For the text-containing cell, return its midpoint in (X, Y) coordinate format. 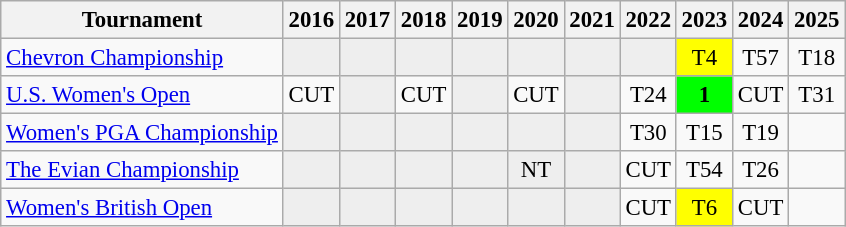
2025 (817, 20)
2017 (367, 20)
T31 (817, 95)
T4 (704, 58)
U.S. Women's Open (142, 95)
T18 (817, 58)
T54 (704, 170)
2023 (704, 20)
2019 (480, 20)
NT (536, 170)
T26 (760, 170)
The Evian Championship (142, 170)
T24 (648, 95)
Women's PGA Championship (142, 133)
T57 (760, 58)
T6 (704, 208)
2021 (592, 20)
Women's British Open (142, 208)
T19 (760, 133)
2016 (311, 20)
2022 (648, 20)
Tournament (142, 20)
1 (704, 95)
T15 (704, 133)
2024 (760, 20)
2018 (424, 20)
T30 (648, 133)
Chevron Championship (142, 58)
2020 (536, 20)
